Detect which cell encompasses the target text, then output its [X, Y] center coordinate. 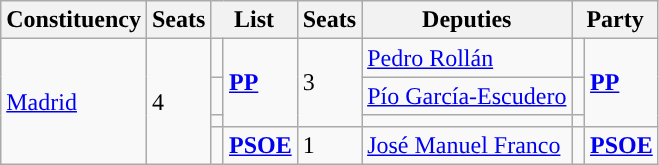
Pío García-Escudero [467, 96]
1 [329, 145]
José Manuel Franco [467, 145]
3 [329, 82]
Madrid [74, 102]
Party [615, 20]
Deputies [467, 20]
List [254, 20]
Constituency [74, 20]
4 [178, 102]
Pedro Rollán [467, 58]
